Detect which cell encompasses the target text, then output its (x, y) center coordinate. 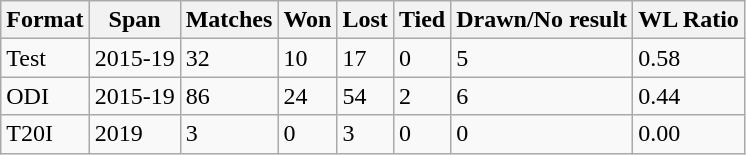
Won (308, 20)
17 (365, 58)
86 (229, 96)
ODI (45, 96)
Test (45, 58)
10 (308, 58)
0.44 (689, 96)
T20I (45, 134)
Tied (422, 20)
WL Ratio (689, 20)
Matches (229, 20)
0.00 (689, 134)
5 (542, 58)
Lost (365, 20)
2 (422, 96)
Span (134, 20)
32 (229, 58)
54 (365, 96)
6 (542, 96)
Format (45, 20)
Drawn/No result (542, 20)
2019 (134, 134)
24 (308, 96)
0.58 (689, 58)
